Return the (x, y) coordinate for the center point of the cell that contains the specified text.  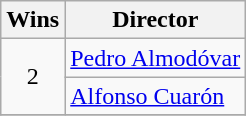
Director (156, 20)
2 (33, 77)
Wins (33, 20)
Pedro Almodóvar (156, 58)
Alfonso Cuarón (156, 96)
